Detect which cell encompasses the target text, then output its (X, Y) center coordinate. 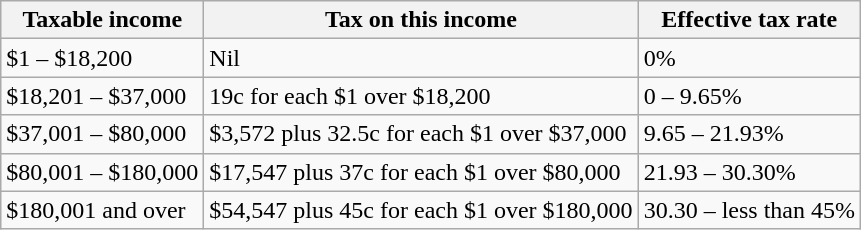
21.93 – 30.30% (749, 172)
0% (749, 58)
$18,201 – $37,000 (102, 96)
19c for each $1 over $18,200 (421, 96)
$37,001 – $80,000 (102, 134)
Effective tax rate (749, 20)
$17,547 plus 37c for each $1 over $80,000 (421, 172)
0 – 9.65% (749, 96)
$1 – $18,200 (102, 58)
$54,547 plus 45c for each $1 over $180,000 (421, 210)
$3,572 plus 32.5c for each $1 over $37,000 (421, 134)
30.30 – less than 45% (749, 210)
Tax on this income (421, 20)
9.65 – 21.93% (749, 134)
Nil (421, 58)
Taxable income (102, 20)
$80,001 – $180,000 (102, 172)
$180,001 and over (102, 210)
